Pinpoint the cell where the given text exists, returning its (X, Y) midpoint coordinate. 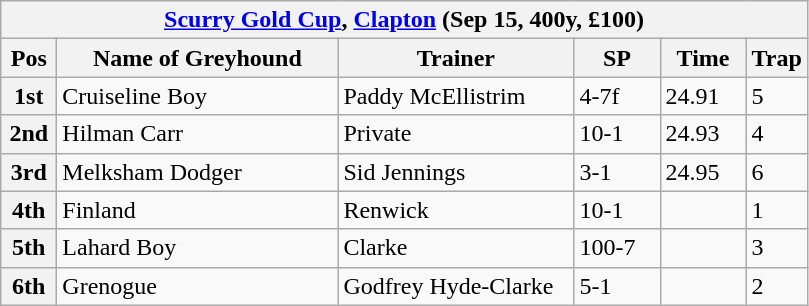
2nd (29, 134)
4 (776, 134)
6th (29, 286)
3 (776, 248)
24.93 (703, 134)
Name of Greyhound (198, 58)
100-7 (617, 248)
Finland (198, 210)
Clarke (456, 248)
Lahard Boy (198, 248)
Time (703, 58)
24.91 (703, 96)
Melksham Dodger (198, 172)
Grenogue (198, 286)
5-1 (617, 286)
4th (29, 210)
3rd (29, 172)
Sid Jennings (456, 172)
6 (776, 172)
1st (29, 96)
3-1 (617, 172)
Trap (776, 58)
Paddy McEllistrim (456, 96)
Private (456, 134)
SP (617, 58)
Pos (29, 58)
Godfrey Hyde-Clarke (456, 286)
2 (776, 286)
Renwick (456, 210)
Trainer (456, 58)
4-7f (617, 96)
1 (776, 210)
5 (776, 96)
Cruiseline Boy (198, 96)
Scurry Gold Cup, Clapton (Sep 15, 400y, £100) (404, 20)
5th (29, 248)
Hilman Carr (198, 134)
24.95 (703, 172)
